For the text-containing cell, return its midpoint in (x, y) coordinate format. 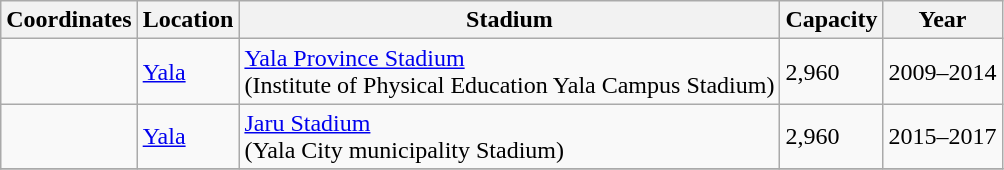
2009–2014 (942, 72)
Coordinates (69, 20)
Jaru Stadium(Yala City municipality Stadium) (510, 136)
Yala Province Stadium(Institute of Physical Education Yala Campus Stadium) (510, 72)
Location (188, 20)
Year (942, 20)
Capacity (832, 20)
2015–2017 (942, 136)
Stadium (510, 20)
